Detect which cell encompasses the target text, then output its (x, y) center coordinate. 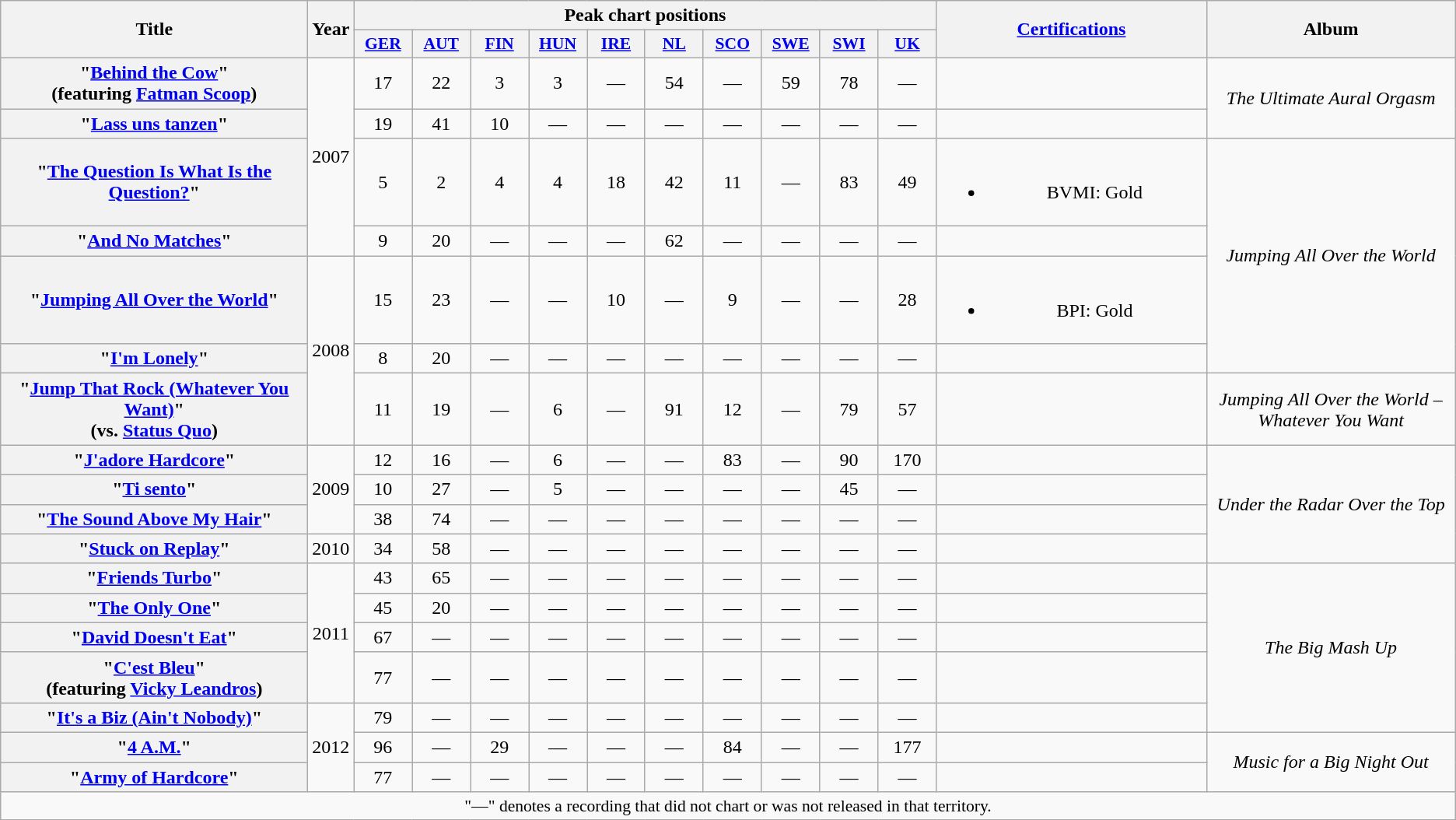
AUT (442, 44)
27 (442, 489)
84 (733, 747)
"Stuck on Replay" (154, 548)
8 (383, 359)
96 (383, 747)
177 (907, 747)
17 (383, 82)
74 (442, 519)
59 (790, 82)
"Army of Hardcore" (154, 777)
"David Doesn't Eat" (154, 637)
65 (442, 578)
2011 (331, 633)
"Friends Turbo" (154, 578)
"Jumping All Over the World" (154, 300)
Music for a Big Night Out (1331, 762)
28 (907, 300)
67 (383, 637)
Peak chart positions (646, 16)
38 (383, 519)
"J'adore Hardcore" (154, 460)
NL (674, 44)
"Jump That Rock (Whatever You Want)"(vs. Status Quo) (154, 409)
FIN (499, 44)
91 (674, 409)
23 (442, 300)
Under the Radar Over the Top (1331, 504)
2010 (331, 548)
34 (383, 548)
54 (674, 82)
Album (1331, 30)
43 (383, 578)
"Lass uns tanzen" (154, 124)
18 (616, 182)
UK (907, 44)
"And No Matches" (154, 241)
49 (907, 182)
Year (331, 30)
15 (383, 300)
78 (849, 82)
"I'm Lonely" (154, 359)
90 (849, 460)
"Ti sento" (154, 489)
"4 A.M." (154, 747)
62 (674, 241)
22 (442, 82)
HUN (558, 44)
16 (442, 460)
2012 (331, 747)
41 (442, 124)
170 (907, 460)
"The Sound Above My Hair" (154, 519)
2009 (331, 489)
GER (383, 44)
BPI: Gold (1072, 300)
2008 (331, 350)
"It's a Biz (Ain't Nobody)" (154, 717)
SCO (733, 44)
The Big Mash Up (1331, 647)
BVMI: Gold (1072, 182)
2 (442, 182)
Jumping All Over the World (1331, 256)
29 (499, 747)
"Behind the Cow"(featuring Fatman Scoop) (154, 82)
"C'est Bleu"(featuring Vicky Leandros) (154, 677)
"The Only One" (154, 608)
Certifications (1072, 30)
2007 (331, 156)
58 (442, 548)
IRE (616, 44)
42 (674, 182)
The Ultimate Aural Orgasm (1331, 98)
Jumping All Over the World – Whatever You Want (1331, 409)
"The Question Is What Is the Question?" (154, 182)
SWI (849, 44)
SWE (790, 44)
"—" denotes a recording that did not chart or was not released in that territory. (728, 806)
57 (907, 409)
Title (154, 30)
